Search for the cell housing the specified text and yield its (x, y) center coordinate. 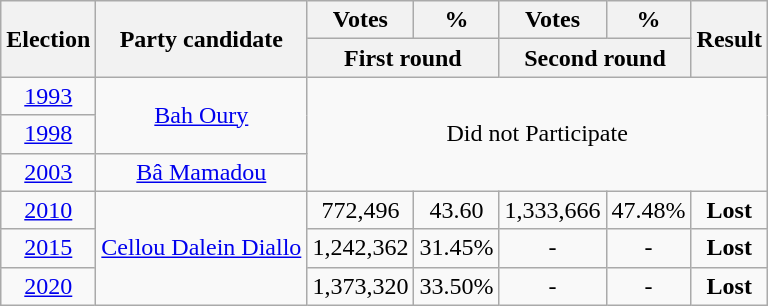
772,496 (360, 210)
Result (729, 39)
1,333,666 (552, 210)
1,373,320 (360, 286)
Did not Participate (538, 134)
First round (403, 58)
Bâ Mamadou (202, 172)
47.48% (648, 210)
2010 (48, 210)
1,242,362 (360, 248)
Bah Oury (202, 115)
43.60 (456, 210)
2015 (48, 248)
33.50% (456, 286)
2020 (48, 286)
Second round (595, 58)
1993 (48, 96)
1998 (48, 134)
2003 (48, 172)
31.45% (456, 248)
Cellou Dalein Diallo (202, 248)
Election (48, 39)
Party candidate (202, 39)
